Provide the [x, y] coordinate of the cell's center where the given text is located.  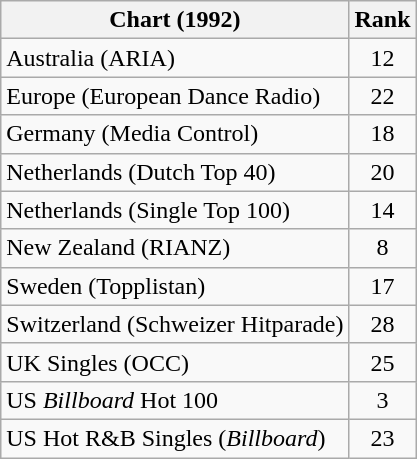
18 [382, 134]
17 [382, 286]
20 [382, 172]
8 [382, 248]
Sweden (Topplistan) [175, 286]
Netherlands (Dutch Top 40) [175, 172]
Rank [382, 20]
3 [382, 400]
23 [382, 438]
Netherlands (Single Top 100) [175, 210]
14 [382, 210]
25 [382, 362]
Australia (ARIA) [175, 58]
28 [382, 324]
US Hot R&B Singles (Billboard) [175, 438]
12 [382, 58]
Germany (Media Control) [175, 134]
Europe (European Dance Radio) [175, 96]
Chart (1992) [175, 20]
22 [382, 96]
Switzerland (Schweizer Hitparade) [175, 324]
UK Singles (OCC) [175, 362]
US Billboard Hot 100 [175, 400]
New Zealand (RIANZ) [175, 248]
